Identify which cell holds the provided text, then report its [x, y] central coordinate. 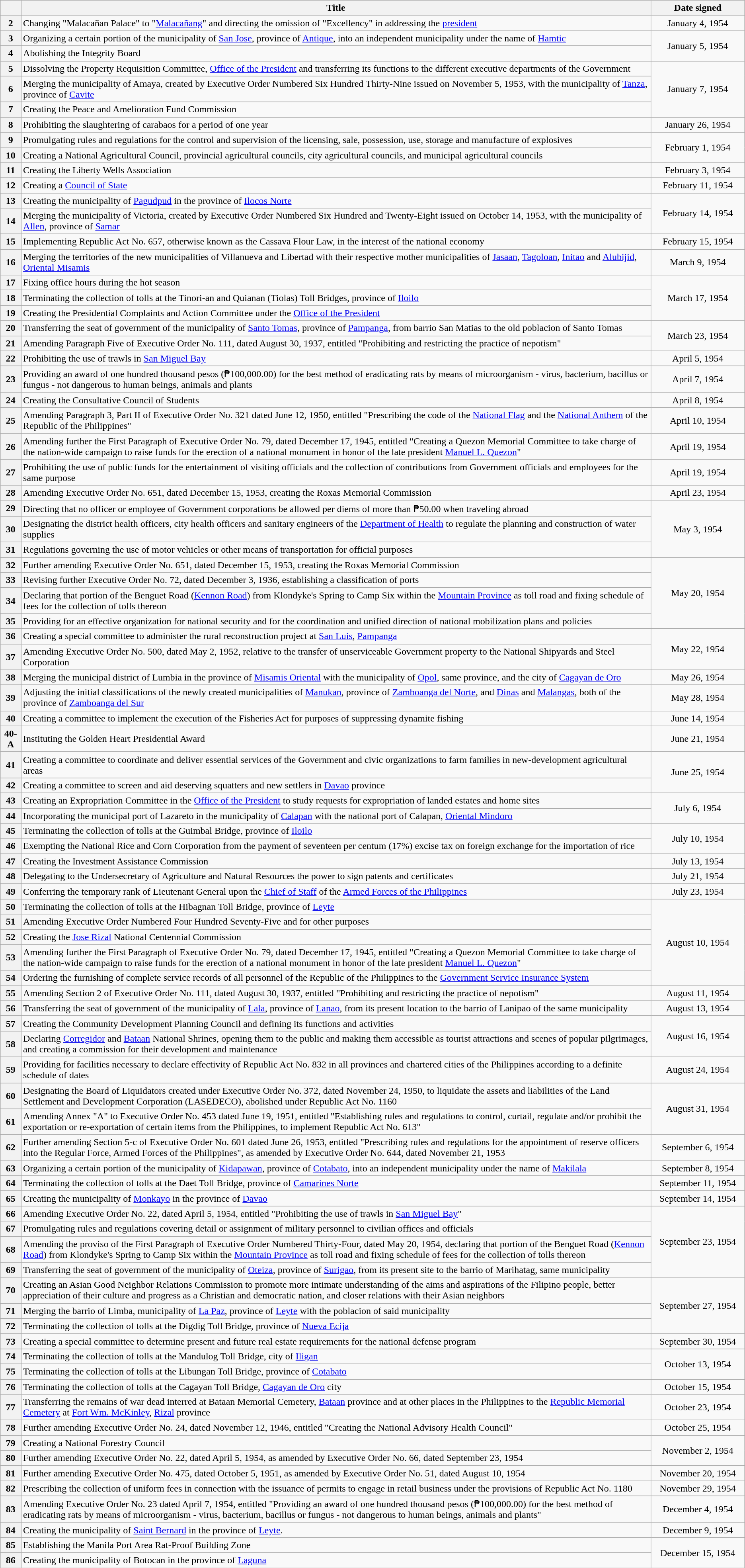
October 23, 1954 [698, 1407]
Terminating the collection of tolls at the Cagayan Toll Bridge, Cagayan de Oro city [336, 1387]
January 26, 1954 [698, 125]
61 [11, 1122]
Implementing Republic Act No. 657, otherwise known as the Cassava Flour Law, in the interest of the national economy [336, 242]
February 14, 1954 [698, 213]
Revising further Executive Order No. 72, dated December 3, 1936, establishing a classification of ports [336, 580]
Changing "Malacañan Palace" to "Malacañang" and directing the omission of "Excellency" in addressing the president [336, 23]
9 [11, 140]
26 [11, 447]
May 22, 1954 [698, 649]
September 30, 1954 [698, 1341]
Ordering the furnishing of complete service records of all personnel of the Republic of the Philippines to the Government Service Insurance System [336, 978]
83 [11, 1509]
February 11, 1954 [698, 185]
Creating a National Forestry Council [336, 1443]
Creating a committee to screen and aid deserving squatters and new settlers in Davao province [336, 785]
40-A [11, 739]
8 [11, 125]
April 23, 1954 [698, 493]
11 [11, 170]
5 [11, 68]
42 [11, 785]
34 [11, 600]
Creating a special committee to administer the rural reconstruction project at San Luis, Pampanga [336, 636]
July 21, 1954 [698, 876]
82 [11, 1488]
Amending Paragraph Five of Executive Order No. 111, dated August 30, 1937, entitled "Prohibiting and restricting the practice of nepotism" [336, 343]
76 [11, 1387]
52 [11, 937]
45 [11, 831]
38 [11, 677]
23 [11, 379]
80 [11, 1458]
Creating an Expropriation Committee in the Office of the President to study requests for expropriation of landed estates and home sites [336, 800]
31 [11, 550]
Terminating the collection of tolls at the Digdig Toll Bridge, province of Nueva Ecija [336, 1326]
Further amending Executive Order No. 651, dated December 15, 1953, creating the Roxas Memorial Commission [336, 565]
59 [11, 1069]
April 5, 1954 [698, 358]
24 [11, 400]
January 5, 1954 [698, 46]
78 [11, 1428]
Terminating the collection of tolls at the Hibagnan Toll Bridge, province of Leyte [336, 907]
September 8, 1954 [698, 1168]
Creating the Consultative Council of Students [336, 400]
60 [11, 1096]
December 9, 1954 [698, 1530]
67 [11, 1229]
27 [11, 472]
September 23, 1954 [698, 1241]
64 [11, 1183]
November 29, 1954 [698, 1488]
47 [11, 861]
55 [11, 993]
22 [11, 358]
May 3, 1954 [698, 529]
77 [11, 1407]
Title [336, 8]
January 4, 1954 [698, 23]
Amending Section 2 of Executive Order No. 111, dated August 30, 1937, entitled "Prohibiting and restricting the practice of nepotism" [336, 993]
Creating the Community Development Planning Council and defining its functions and activities [336, 1023]
30 [11, 530]
63 [11, 1168]
71 [11, 1311]
April 10, 1954 [698, 420]
36 [11, 636]
June 21, 1954 [698, 739]
6 [11, 89]
86 [11, 1560]
Further amending Executive Order No. 22, dated April 5, 1954, as amended by Executive Order No. 66, dated September 23, 1954 [336, 1458]
Creating the Liberty Wells Association [336, 170]
Creating the Jose Rizal National Centennial Commission [336, 937]
Creating a special committee to determine present and future real estate requirements for the national defense program [336, 1341]
March 9, 1954 [698, 262]
Creating the Investment Assistance Commission [336, 861]
85 [11, 1545]
69 [11, 1270]
19 [11, 313]
28 [11, 493]
53 [11, 957]
37 [11, 657]
40 [11, 718]
46 [11, 846]
Prohibiting the use of trawls in San Miguel Bay [336, 358]
58 [11, 1044]
79 [11, 1443]
20 [11, 328]
18 [11, 298]
15 [11, 242]
Date signed [698, 8]
21 [11, 343]
Creating a committee to implement the execution of the Fisheries Act for purposes of suppressing dynamite fishing [336, 718]
Amending Executive Order No. 22, dated April 5, 1954, entitled "Prohibiting the use of trawls in San Miguel Bay" [336, 1214]
43 [11, 800]
October 25, 1954 [698, 1428]
June 25, 1954 [698, 772]
10 [11, 155]
September 11, 1954 [698, 1183]
33 [11, 580]
August 11, 1954 [698, 993]
66 [11, 1214]
7 [11, 109]
Fixing office hours during the hot season [336, 283]
25 [11, 420]
75 [11, 1371]
February 3, 1954 [698, 170]
May 26, 1954 [698, 677]
Amending Executive Order No. 651, dated December 15, 1953, creating the Roxas Memorial Commission [336, 493]
Further amending Executive Order No. 24, dated November 12, 1946, entitled "Creating the National Advisory Health Council" [336, 1428]
Creating the municipality of Botocan in the province of Laguna [336, 1560]
29 [11, 508]
August 31, 1954 [698, 1109]
13 [11, 200]
August 24, 1954 [698, 1069]
February 1, 1954 [698, 147]
Regulations governing the use of motor vehicles or other means of transportation for official purposes [336, 550]
December 15, 1954 [698, 1553]
81 [11, 1473]
12 [11, 185]
Creating a National Agricultural Council, provincial agricultural councils, city agricultural councils, and municipal agricultural councils [336, 155]
Establishing the Manila Port Area Rat-Proof Building Zone [336, 1545]
Creating the Peace and Amelioration Fund Commission [336, 109]
41 [11, 764]
84 [11, 1530]
July 23, 1954 [698, 892]
51 [11, 922]
Promulgating rules and regulations covering detail or assignment of military personnel to civilian offices and officials [336, 1229]
70 [11, 1290]
48 [11, 876]
January 7, 1954 [698, 89]
35 [11, 621]
November 2, 1954 [698, 1451]
May 28, 1954 [698, 698]
April 8, 1954 [698, 400]
Amending Executive Order Numbered Four Hundred Seventy-Five and for other purposes [336, 922]
68 [11, 1249]
Creating a Council of State [336, 185]
August 10, 1954 [698, 942]
March 17, 1954 [698, 298]
Creating the municipality of Saint Bernard in the province of Leyte. [336, 1530]
Promulgating rules and regulations for the control and supervision of the licensing, sale, possession, use, storage and manufacture of explosives [336, 140]
Organizing a certain portion of the municipality of Kidapawan, province of Cotabato, into an independent municipality under the name of Makilala [336, 1168]
74 [11, 1356]
June 14, 1954 [698, 718]
56 [11, 1008]
July 6, 1954 [698, 808]
Prohibiting the slaughtering of carabaos for a period of one year [336, 125]
4 [11, 53]
32 [11, 565]
54 [11, 978]
Conferring the temporary rank of Lieutenant General upon the Chief of Staff of the Armed Forces of the Philippines [336, 892]
Terminating the collection of tolls at the Mandulog Toll Bridge, city of Iligan [336, 1356]
July 13, 1954 [698, 861]
49 [11, 892]
Instituting the Golden Heart Presidential Award [336, 739]
Directing that no officer or employee of Government corporations be allowed per diems of more than ₱50.00 when traveling abroad [336, 508]
December 4, 1954 [698, 1509]
August 13, 1954 [698, 1008]
62 [11, 1148]
March 23, 1954 [698, 336]
May 20, 1954 [698, 593]
2 [11, 23]
September 27, 1954 [698, 1305]
September 14, 1954 [698, 1198]
17 [11, 283]
Creating the municipality of Monkayo in the province of Davao [336, 1198]
65 [11, 1198]
Terminating the collection of tolls at the Tinori-an and Quianan (Tiolas) Toll Bridges, province of Iloilo [336, 298]
73 [11, 1341]
Organizing a certain portion of the municipality of San Jose, province of Antique, into an independent municipality under the name of Hamtic [336, 38]
39 [11, 698]
72 [11, 1326]
Terminating the collection of tolls at the Daet Toll Bridge, province of Camarines Norte [336, 1183]
November 20, 1954 [698, 1473]
Incorporating the municipal port of Lazareto in the municipality of Calapan with the national port of Calapan, Oriental Mindoro [336, 816]
October 15, 1954 [698, 1387]
April 7, 1954 [698, 379]
14 [11, 221]
August 16, 1954 [698, 1036]
February 15, 1954 [698, 242]
50 [11, 907]
Terminating the collection of tolls at the Guimbal Bridge, province of Iloilo [336, 831]
Terminating the collection of tolls at the Libungan Toll Bridge, province of Cotabato [336, 1371]
Further amending Executive Order No. 475, dated October 5, 1951, as amended by Executive Order No. 51, dated August 10, 1954 [336, 1473]
16 [11, 262]
3 [11, 38]
44 [11, 816]
July 10, 1954 [698, 839]
57 [11, 1023]
Creating the Presidential Complaints and Action Committee under the Office of the President [336, 313]
Abolishing the Integrity Board [336, 53]
Creating the municipality of Pagudpud in the province of Ilocos Norte [336, 200]
October 13, 1954 [698, 1364]
September 6, 1954 [698, 1148]
Merging the barrio of Limba, municipality of La Paz, province of Leyte with the poblacion of said municipality [336, 1311]
Delegating to the Undersecretary of Agriculture and Natural Resources the power to sign patents and certificates [336, 876]
